Scan for the cell matching the given text and deliver its (x, y) coordinate at center. 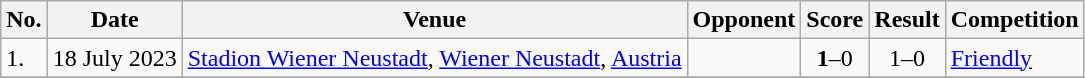
Friendly (1014, 58)
Venue (434, 20)
No. (24, 20)
Competition (1014, 20)
Score (835, 20)
Date (114, 20)
18 July 2023 (114, 58)
Result (907, 20)
Stadion Wiener Neustadt, Wiener Neustadt, Austria (434, 58)
1. (24, 58)
Opponent (744, 20)
